Extract the (x, y) coordinate from the center of the cell holding the provided text.  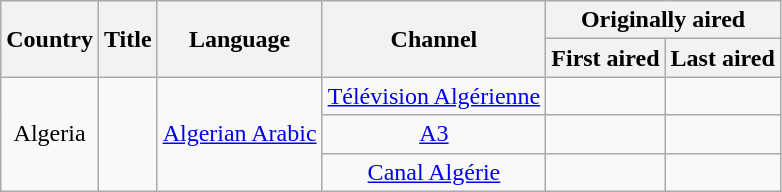
Canal Algérie (434, 172)
Algeria (50, 134)
First aired (606, 58)
Last aired (722, 58)
A3 (434, 134)
Channel (434, 39)
Originally aired (664, 20)
Algerian Arabic (240, 134)
Title (128, 39)
Country (50, 39)
Language (240, 39)
Télévision Algérienne (434, 96)
